Find where the given text appears and provide that cell's center as [x, y] coordinate. 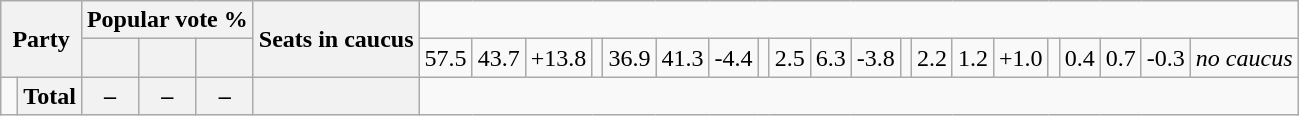
1.2 [972, 58]
+13.8 [558, 58]
41.3 [682, 58]
Total [50, 96]
0.4 [1080, 58]
6.3 [830, 58]
-0.3 [1166, 58]
+1.0 [1020, 58]
-4.4 [734, 58]
no caucus [1244, 58]
2.5 [790, 58]
0.7 [1120, 58]
Popular vote % [167, 20]
Seats in caucus [336, 39]
57.5 [446, 58]
-3.8 [876, 58]
Party [42, 39]
43.7 [498, 58]
36.9 [630, 58]
2.2 [932, 58]
